From the cell containing the given text, extract its center point as (x, y) coordinate. 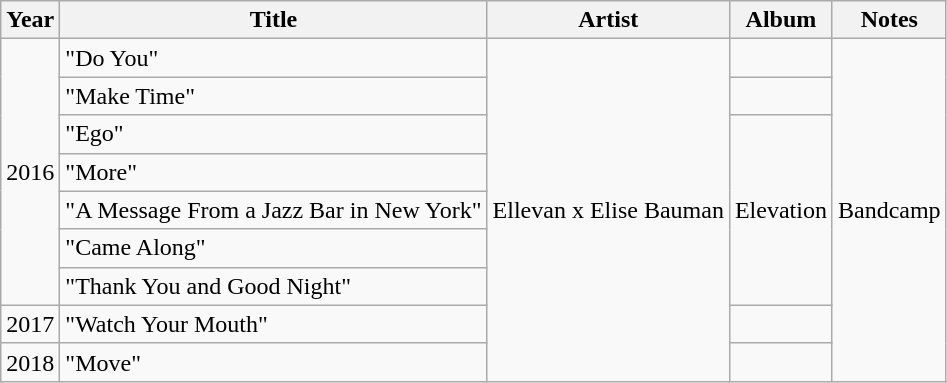
"Ego" (274, 134)
"Came Along" (274, 248)
"Move" (274, 362)
Title (274, 20)
Elevation (780, 210)
"Thank You and Good Night" (274, 286)
Year (30, 20)
Artist (608, 20)
2017 (30, 324)
2016 (30, 172)
Ellevan x Elise Bauman (608, 210)
"Watch Your Mouth" (274, 324)
"More" (274, 172)
Notes (889, 20)
"Do You" (274, 58)
Bandcamp (889, 210)
"A Message From a Jazz Bar in New York" (274, 210)
Album (780, 20)
2018 (30, 362)
"Make Time" (274, 96)
